Return the (x, y) coordinate for the center point of the cell that contains the specified text.  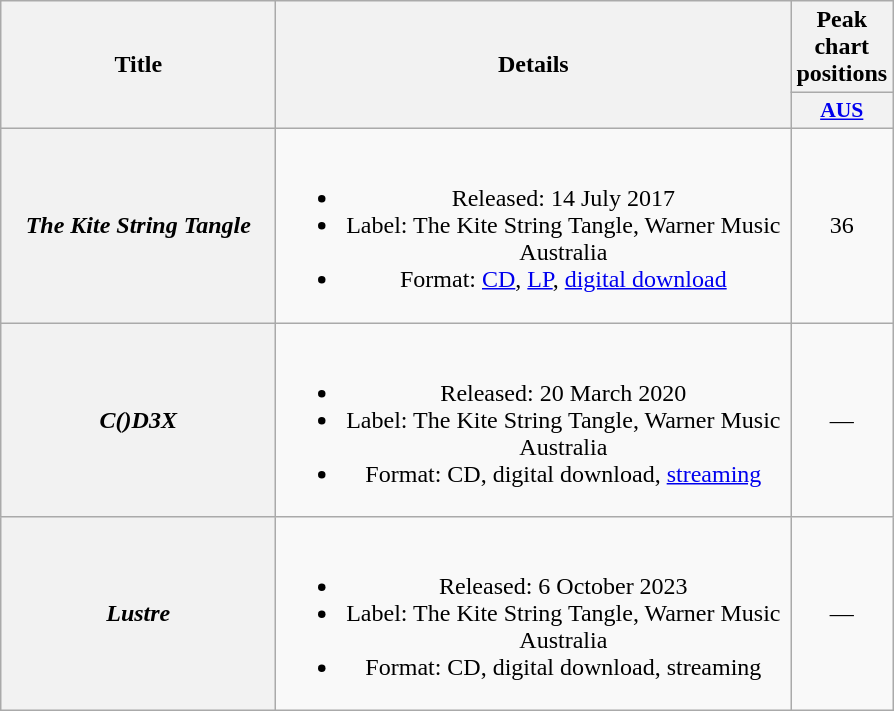
AUS (842, 111)
The Kite String Tangle (138, 225)
Lustre (138, 614)
C()D3X (138, 419)
Title (138, 65)
Released: 14 July 2017Label: The Kite String Tangle, Warner Music AustraliaFormat: CD, LP, digital download (534, 225)
Peak chart positions (842, 47)
Released: 6 October 2023Label: The Kite String Tangle, Warner Music AustraliaFormat: CD, digital download, streaming (534, 614)
Released: 20 March 2020Label: The Kite String Tangle, Warner Music AustraliaFormat: CD, digital download, streaming (534, 419)
Details (534, 65)
36 (842, 225)
